Extract the [x, y] coordinate from the center of the cell holding the provided text.  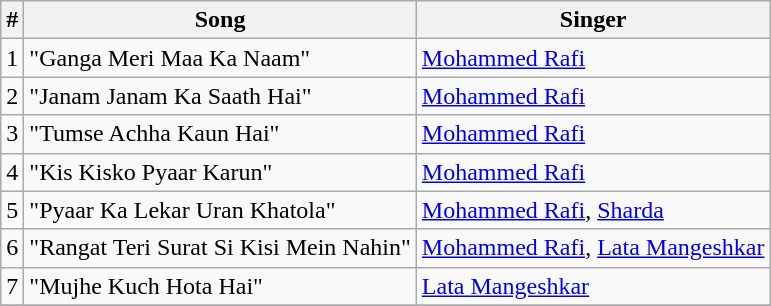
Song [220, 20]
4 [12, 172]
2 [12, 96]
Mohammed Rafi, Sharda [593, 210]
"Kis Kisko Pyaar Karun" [220, 172]
3 [12, 134]
"Pyaar Ka Lekar Uran Khatola" [220, 210]
"Janam Janam Ka Saath Hai" [220, 96]
Lata Mangeshkar [593, 286]
7 [12, 286]
6 [12, 248]
"Tumse Achha Kaun Hai" [220, 134]
"Ganga Meri Maa Ka Naam" [220, 58]
"Mujhe Kuch Hota Hai" [220, 286]
5 [12, 210]
"Rangat Teri Surat Si Kisi Mein Nahin" [220, 248]
Singer [593, 20]
1 [12, 58]
Mohammed Rafi, Lata Mangeshkar [593, 248]
# [12, 20]
